Scan for the cell matching the given text and deliver its (X, Y) coordinate at center. 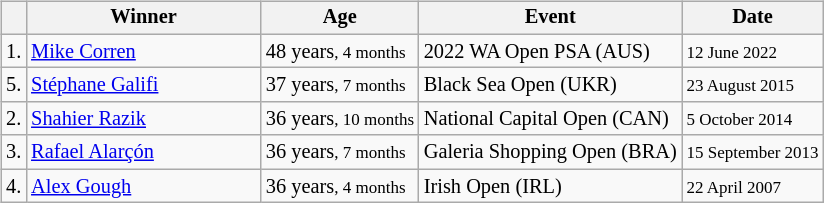
1. (14, 51)
Irish Open (IRL) (550, 186)
Shahier Razik (144, 119)
Rafael Alarçón (144, 152)
3. (14, 152)
Black Sea Open (UKR) (550, 85)
Date (753, 18)
37 years, 7 months (340, 85)
Galeria Shopping Open (BRA) (550, 152)
Alex Gough (144, 186)
Age (340, 18)
2. (14, 119)
5 October 2014 (753, 119)
Mike Corren (144, 51)
36 years, 7 months (340, 152)
15 September 2013 (753, 152)
36 years, 10 months (340, 119)
36 years, 4 months (340, 186)
23 August 2015 (753, 85)
2022 WA Open PSA (AUS) (550, 51)
Event (550, 18)
National Capital Open (CAN) (550, 119)
Stéphane Galifi (144, 85)
Winner (144, 18)
5. (14, 85)
22 April 2007 (753, 186)
12 June 2022 (753, 51)
48 years, 4 months (340, 51)
4. (14, 186)
